For the text-containing cell, return its midpoint in (X, Y) coordinate format. 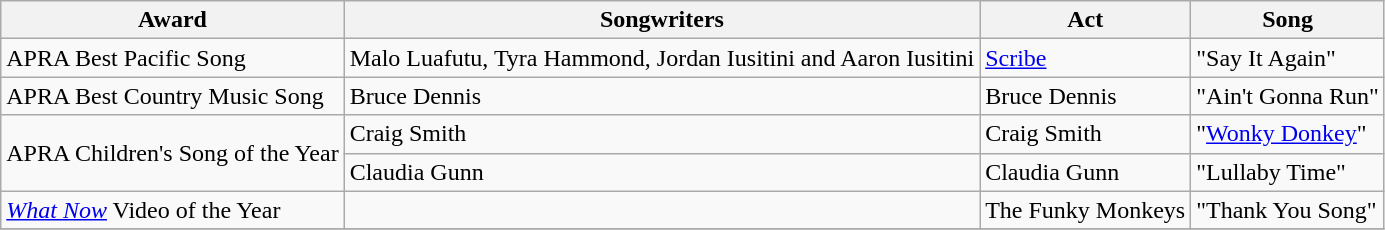
"Lullaby Time" (1288, 172)
Act (1086, 20)
APRA Best Pacific Song (172, 58)
"Thank You Song" (1288, 210)
Songwriters (662, 20)
APRA Best Country Music Song (172, 96)
Scribe (1086, 58)
"Ain't Gonna Run" (1288, 96)
Malo Luafutu, Tyra Hammond, Jordan Iusitini and Aaron Iusitini (662, 58)
What Now Video of the Year (172, 210)
APRA Children's Song of the Year (172, 153)
Song (1288, 20)
"Wonky Donkey" (1288, 134)
Award (172, 20)
"Say It Again" (1288, 58)
The Funky Monkeys (1086, 210)
